Pinpoint the cell where the given text exists, returning its (X, Y) midpoint coordinate. 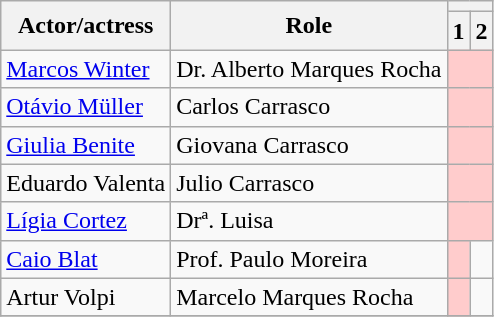
Eduardo Valenta (86, 183)
Prof. Paulo Moreira (309, 259)
Role (309, 26)
1 (458, 31)
Otávio Müller (86, 107)
2 (482, 31)
Giulia Benite (86, 145)
Lígia Cortez (86, 221)
Artur Volpi (86, 297)
Dr. Alberto Marques Rocha (309, 69)
Carlos Carrasco (309, 107)
Marcos Winter (86, 69)
Caio Blat (86, 259)
Marcelo Marques Rocha (309, 297)
Giovana Carrasco (309, 145)
Julio Carrasco (309, 183)
Actor/actress (86, 26)
Drª. Luisa (309, 221)
